From the cell containing the given text, extract its center point as (X, Y) coordinate. 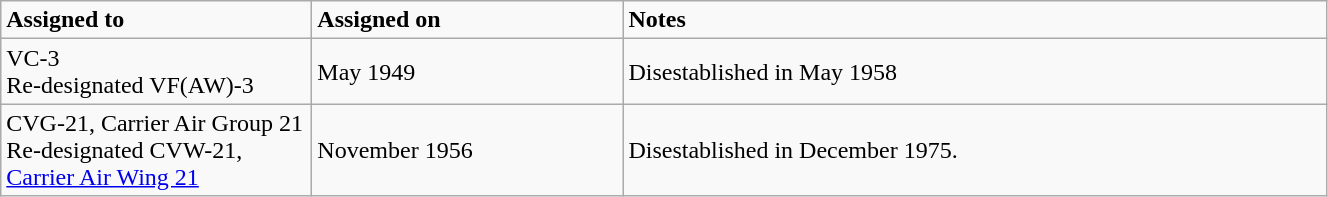
Notes (975, 20)
VC-3Re-designated VF(AW)-3 (156, 72)
May 1949 (468, 72)
Assigned to (156, 20)
CVG-21, Carrier Air Group 21Re-designated CVW-21, Carrier Air Wing 21 (156, 150)
November 1956 (468, 150)
Assigned on (468, 20)
Disestablished in December 1975. (975, 150)
Disestablished in May 1958 (975, 72)
